Return [x, y] of the center of cell containing provided text 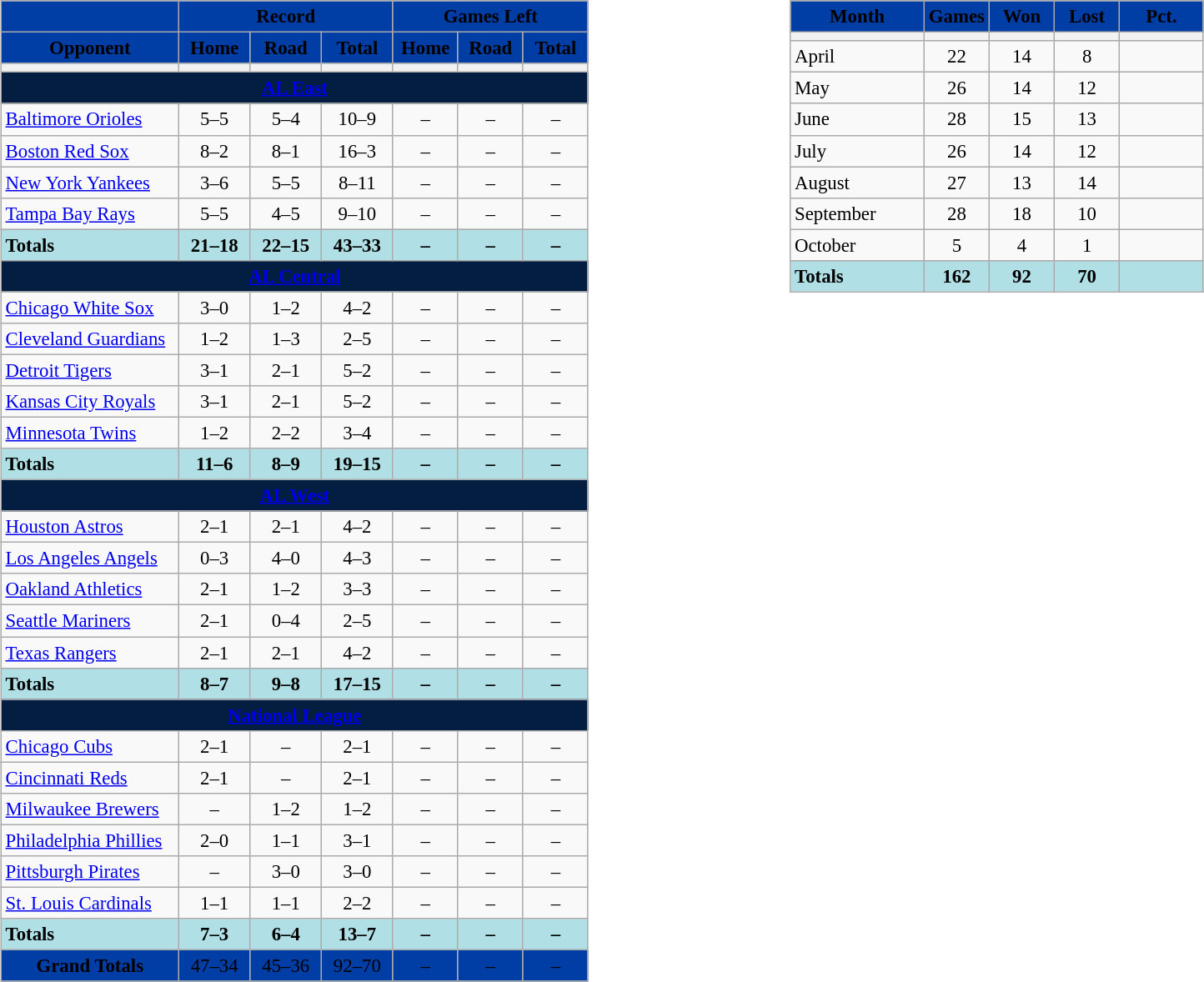
8–7 [214, 684]
AL West [294, 496]
7–3 [214, 934]
27 [956, 183]
Chicago White Sox [90, 308]
4–3 [358, 559]
Games [956, 17]
5–4 [286, 119]
Houston Astros [90, 527]
3–6 [214, 183]
New York Yankees [90, 183]
Seattle Mariners [90, 621]
1 [1087, 245]
15 [1021, 119]
8–9 [286, 464]
Month [857, 17]
Kansas City Royals [90, 402]
Minnesota Twins [90, 433]
10 [1087, 213]
4–5 [286, 213]
National League [294, 715]
June [857, 119]
17–15 [358, 684]
22 [956, 57]
4–0 [286, 559]
Grand Totals [90, 965]
1–3 [286, 339]
Opponent [90, 48]
3–3 [358, 589]
162 [956, 276]
13–7 [358, 934]
St. Louis Cardinals [90, 903]
92–70 [358, 965]
Texas Rangers [90, 653]
Chicago Cubs [90, 746]
10–9 [358, 119]
43–33 [358, 245]
Boston Red Sox [90, 151]
4 [1021, 245]
AL East [294, 88]
47–34 [214, 965]
Los Angeles Angels [90, 559]
July [857, 151]
April [857, 57]
Milwaukee Brewers [90, 809]
8–11 [358, 183]
Pct. [1162, 17]
16–3 [358, 151]
May [857, 88]
11–6 [214, 464]
8–2 [214, 151]
Oakland Athletics [90, 589]
22–15 [286, 245]
September [857, 213]
8 [1087, 57]
2–0 [214, 840]
5 [956, 245]
8–1 [286, 151]
9–10 [358, 213]
Cleveland Guardians [90, 339]
Pittsburgh Pirates [90, 872]
Philadelphia Phillies [90, 840]
0–4 [286, 621]
9–8 [286, 684]
92 [1021, 276]
Won [1021, 17]
45–36 [286, 965]
Games Left [490, 17]
AL Central [294, 276]
18 [1021, 213]
Cincinnati Reds [90, 778]
August [857, 183]
Record [285, 17]
3–4 [358, 433]
70 [1087, 276]
Baltimore Orioles [90, 119]
Tampa Bay Rays [90, 213]
6–4 [286, 934]
0–3 [214, 559]
Detroit Tigers [90, 370]
Lost [1087, 17]
21–18 [214, 245]
19–15 [358, 464]
October [857, 245]
